Detect which cell encompasses the target text, then output its [x, y] center coordinate. 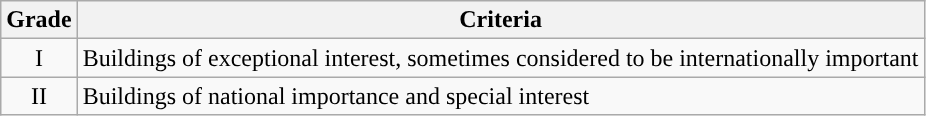
Buildings of exceptional interest, sometimes considered to be internationally important [500, 58]
II [39, 96]
Grade [39, 20]
Criteria [500, 20]
I [39, 58]
Buildings of national importance and special interest [500, 96]
